Provide the (X, Y) coordinate of the cell's center where the given text is located.  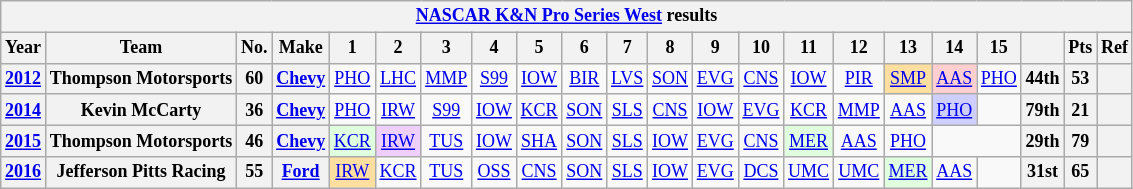
12 (858, 48)
10 (761, 48)
44th (1042, 78)
2016 (24, 172)
60 (254, 78)
PIR (858, 78)
LVS (628, 78)
No. (254, 48)
21 (1080, 110)
7 (628, 48)
SMP (908, 78)
Year (24, 48)
LHC (398, 78)
2012 (24, 78)
Pts (1080, 48)
2 (398, 48)
13 (908, 48)
6 (584, 48)
4 (494, 48)
2014 (24, 110)
BIR (584, 78)
2015 (24, 140)
29th (1042, 140)
9 (715, 48)
55 (254, 172)
Make (301, 48)
11 (809, 48)
31st (1042, 172)
SHA (539, 140)
Team (140, 48)
14 (954, 48)
Kevin McCarty (140, 110)
15 (1000, 48)
Jefferson Pitts Racing (140, 172)
1 (352, 48)
NASCAR K&N Pro Series West results (566, 16)
8 (670, 48)
79th (1042, 110)
53 (1080, 78)
5 (539, 48)
65 (1080, 172)
DCS (761, 172)
79 (1080, 140)
3 (446, 48)
46 (254, 140)
Ref (1115, 48)
OSS (494, 172)
36 (254, 110)
Ford (301, 172)
